Determine the (x, y) coordinate at the center of the cell enclosing the given text.  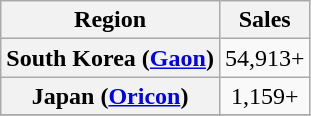
Region (110, 20)
Japan (Oricon) (110, 96)
1,159+ (264, 96)
54,913+ (264, 58)
South Korea (Gaon) (110, 58)
Sales (264, 20)
